Locate the cell with the specified text and output its (x, y) center coordinate. 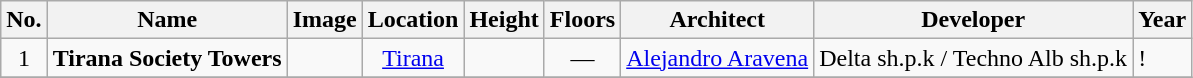
1 (24, 58)
— (582, 58)
Alejandro Aravena (718, 58)
Developer (974, 20)
Floors (582, 20)
Architect (718, 20)
Tirana (413, 58)
Image (324, 20)
Name (167, 20)
Tirana Society Towers (167, 58)
Year (1162, 20)
No. (24, 20)
! (1162, 58)
Delta sh.p.k / Techno Alb sh.p.k (974, 58)
Height (504, 20)
Location (413, 20)
